Capture the cell that displays the provided text and extract its (X, Y) central coordinate. 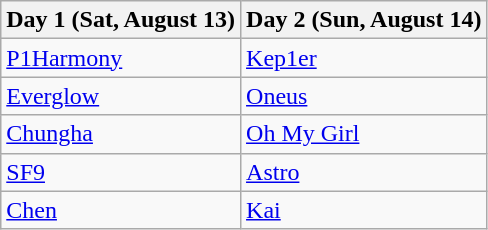
Kai (364, 210)
Everglow (121, 96)
SF9 (121, 172)
Day 2 (Sun, August 14) (364, 20)
Oneus (364, 96)
Astro (364, 172)
Day 1 (Sat, August 13) (121, 20)
Chen (121, 210)
Oh My Girl (364, 134)
Kep1er (364, 58)
Chungha (121, 134)
P1Harmony (121, 58)
